Extract the [X, Y] coordinate from the center of the cell holding the provided text.  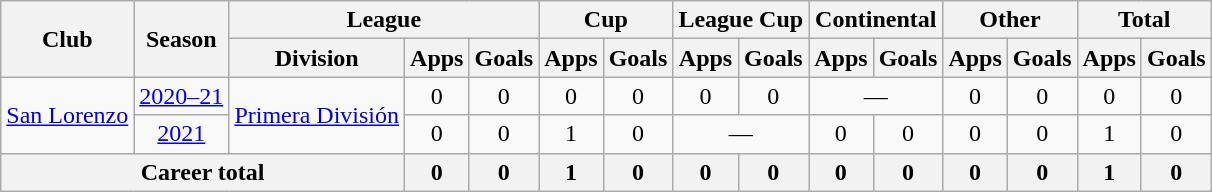
League Cup [741, 20]
Primera División [317, 115]
Season [182, 39]
2021 [182, 134]
San Lorenzo [68, 115]
Club [68, 39]
Total [1144, 20]
League [384, 20]
2020–21 [182, 96]
Continental [876, 20]
Other [1010, 20]
Cup [606, 20]
Division [317, 58]
Career total [203, 172]
